Extract the [x, y] coordinate from the center of the cell holding the provided text.  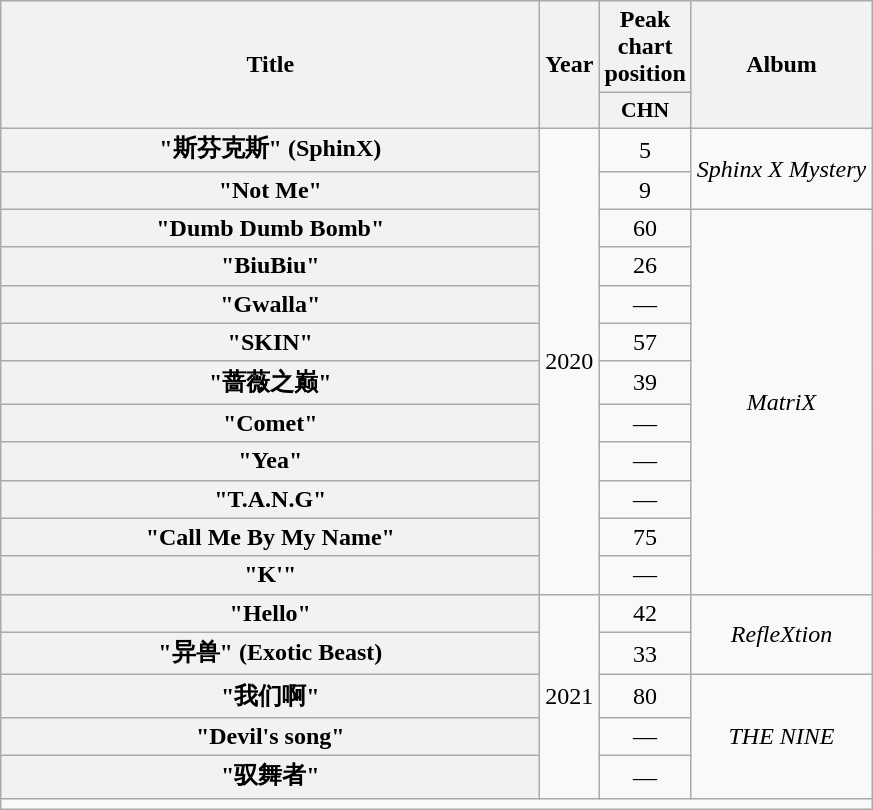
26 [645, 266]
42 [645, 613]
57 [645, 342]
"Gwalla" [270, 304]
2020 [570, 361]
"Comet" [270, 423]
9 [645, 190]
"Hello" [270, 613]
"斯芬克斯" (SphinX) [270, 150]
"Not Me" [270, 190]
"我们啊" [270, 696]
"Dumb Dumb Bomb" [270, 228]
Peak chart position [645, 47]
80 [645, 696]
33 [645, 654]
"Yea" [270, 461]
CHN [645, 111]
39 [645, 382]
"Devil's song" [270, 736]
60 [645, 228]
75 [645, 537]
Title [270, 65]
"蔷薇之巅" [270, 382]
"BiuBiu" [270, 266]
MatriX [781, 402]
RefleXtion [781, 634]
2021 [570, 696]
THE NINE [781, 736]
Album [781, 65]
"T.A.N.G" [270, 499]
5 [645, 150]
"异兽" (Exotic Beast) [270, 654]
"K'" [270, 575]
"Call Me By My Name" [270, 537]
Sphinx X Mystery [781, 168]
"驭舞者" [270, 776]
"SKIN" [270, 342]
Year [570, 65]
